Capture the cell that displays the provided text and extract its [X, Y] central coordinate. 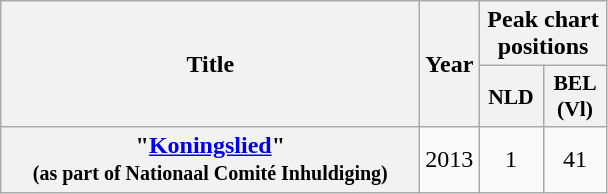
Title [210, 64]
BEL(Vl) [575, 96]
41 [575, 160]
Year [450, 64]
NLD [511, 96]
"Koningslied"(as part of Nationaal Comité Inhuldiging) [210, 160]
Peak chart positions [543, 34]
2013 [450, 160]
1 [511, 160]
